Identify which cell holds the provided text, then report its (x, y) central coordinate. 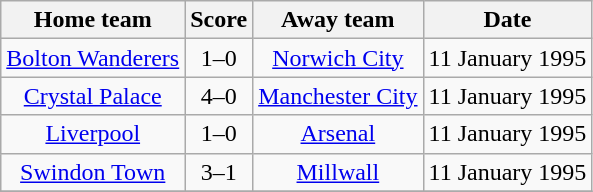
Millwall (338, 172)
Norwich City (338, 58)
Away team (338, 20)
Crystal Palace (93, 96)
Date (508, 20)
Home team (93, 20)
Manchester City (338, 96)
Bolton Wanderers (93, 58)
Score (219, 20)
Arsenal (338, 134)
Swindon Town (93, 172)
Liverpool (93, 134)
3–1 (219, 172)
4–0 (219, 96)
